Search for the cell housing the specified text and yield its [X, Y] center coordinate. 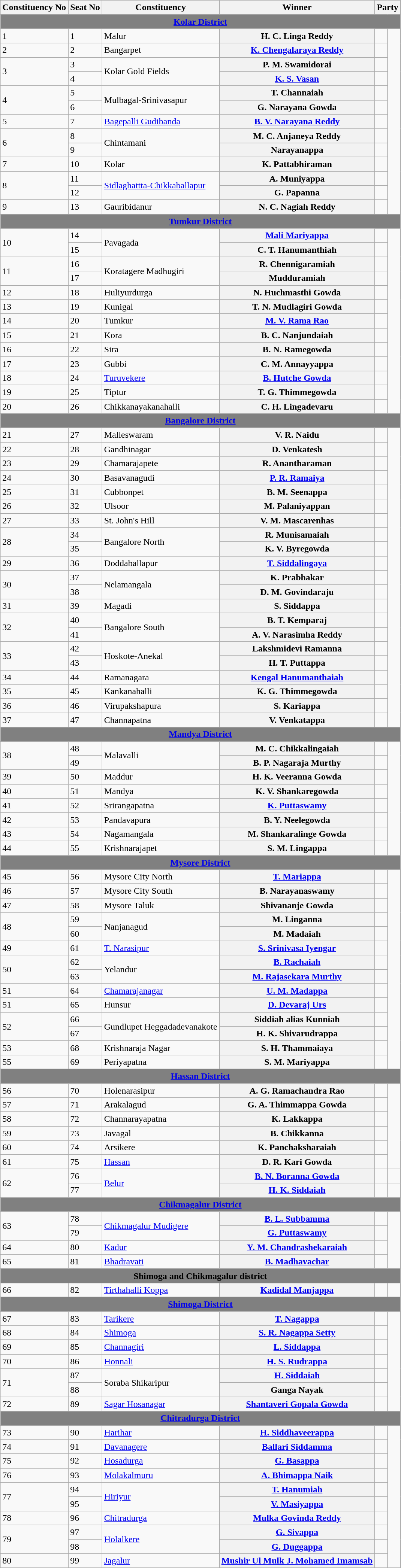
M. Madaiah [297, 934]
H. T. Puttappa [297, 663]
Siddiah alias Kunniah [297, 1019]
Chintamani [160, 143]
Chikkanayakanahalli [160, 406]
M. V. Rama Rao [297, 321]
T. Hanumiah [297, 1489]
Channarayapatna [160, 1119]
G. A. Thimmappa Gowda [297, 1105]
B. Hutche Gowda [297, 378]
B. N. Ramegowda [297, 349]
Gubbi [160, 364]
Turuvekere [160, 378]
Kengal Hanumanthaiah [297, 677]
89 [85, 1404]
Gundlupet Heggadadevanakote [160, 1026]
Javagal [160, 1133]
U. M. Madappa [297, 991]
90 [85, 1432]
Pandavapura [160, 820]
N. Huchmasthi Gowda [297, 292]
A. V. Narasimha Reddy [297, 635]
87 [85, 1376]
B. N. Boranna Gowda [297, 1176]
Ballari Siddamma [297, 1447]
V. M. Mascarenhas [297, 520]
D. R. Kari Gowda [297, 1162]
B. Y. Neelegowda [297, 820]
Jagalur [160, 1561]
K. G. Thimmegowda [297, 692]
H. Siddaiah [297, 1376]
91 [85, 1447]
Hunsur [160, 1005]
93 [85, 1475]
Periyapatna [160, 1062]
S. M. Lingappa [297, 848]
Kolar [160, 164]
Shivananje Gowda [297, 905]
M. Shankaralinge Gowda [297, 834]
B. M. Seenappa [297, 492]
Kolar District [200, 22]
B. V. Narayana Reddy [297, 121]
M. Rajasekara Murthy [297, 976]
Chamarajapete [160, 464]
N. C. Nagiah Reddy [297, 207]
Nanjanagud [160, 927]
A. Bhimappa Naik [297, 1475]
H. S. Rudrappa [297, 1361]
88 [85, 1390]
Harihar [160, 1432]
Bangalore District [200, 421]
G. Puttaswamy [297, 1233]
Gauribidanur [160, 207]
R. Munisamaiah [297, 535]
K. V. Byregowda [297, 549]
K. S. Vasan [297, 79]
Tiptur [160, 392]
Huliyurdurga [160, 292]
G. Sivappa [297, 1532]
Channagiri [160, 1347]
Sagar Hosanagar [160, 1404]
M. C. Anjaneya Reddy [297, 136]
B. T. Kemparaj [297, 620]
Krishnarajapet [160, 848]
M. Palaniyappan [297, 506]
Yelandur [160, 969]
T. Narasipur [160, 948]
B. L. Subbamma [297, 1219]
B. Chikkanna [297, 1133]
81 [85, 1261]
Tumkur [160, 321]
Constituency No [34, 7]
Mysore City North [160, 877]
T. Siddalingaya [297, 563]
83 [85, 1318]
H. K. Siddaiah [297, 1190]
Tarikere [160, 1318]
Party [388, 7]
Molakalmuru [160, 1475]
Chitradurga District [200, 1418]
Mandya District [200, 734]
Belur [160, 1183]
Bangarpet [160, 50]
S. Siddappa [297, 606]
Pavagada [160, 243]
H. Siddhaveerappa [297, 1432]
M. C. Chikkalingaiah [297, 748]
Doddaballapur [160, 563]
K. Puttaswamy [297, 805]
Y. M. Chandrashekaraiah [297, 1247]
Davanagere [160, 1447]
K. Panchaksharaiah [297, 1148]
L. Siddappa [297, 1347]
B. Rachaiah [297, 962]
B. Madhavachar [297, 1261]
54 [85, 834]
Kolar Gold Fields [160, 72]
86 [85, 1361]
Winner [297, 7]
Cubbonpet [160, 492]
V. Masiyappa [297, 1504]
R. Chennigaramiah [297, 264]
K. Prabhakar [297, 577]
96 [85, 1518]
Tumkur District [200, 221]
D. Venkatesh [297, 449]
Chikmagalur Mudigere [160, 1226]
Soraba Shikaripur [160, 1383]
99 [85, 1561]
K. V. Shankaregowda [297, 791]
H. C. Linga Reddy [297, 36]
Shimoga District [200, 1304]
Shantaveri Gopala Gowda [297, 1404]
Malavalli [160, 756]
Lakshmidevi Ramanna [297, 649]
C. H. Lingadevaru [297, 406]
Hoskote-Anekal [160, 656]
Gandhinagar [160, 449]
Hassan District [200, 1076]
T. N. Mudlagiri Gowda [297, 307]
Arakalagud [160, 1105]
Virupakshapura [160, 706]
Mysore District [200, 862]
Shimoga [160, 1333]
98 [85, 1547]
Malleswaram [160, 435]
H. K. Veeranna Gowda [297, 777]
R. Anantharaman [297, 464]
K. Lakkappa [297, 1119]
97 [85, 1532]
C. T. Hanumanthiah [297, 250]
Tirthahalli Koppa [160, 1290]
S. H. Thammaiaya [297, 1048]
Mandya [160, 791]
Krishnaraja Nagar [160, 1048]
Bangalore North [160, 542]
S. M. Mariyappa [297, 1062]
Honnali [160, 1361]
Holenarasipur [160, 1091]
Bhadravati [160, 1261]
Kunigal [160, 307]
K. Pattabhiraman [297, 164]
Shimoga and Chikmagalur district [200, 1276]
92 [85, 1461]
A. Muniyappa [297, 179]
Mulbagal-Srinivasapur [160, 100]
95 [85, 1504]
B. Narayanaswamy [297, 891]
Constituency [160, 7]
Sira [160, 349]
Srirangapatna [160, 805]
C. M. Annayyappa [297, 364]
Nagamangala [160, 834]
Seat No [85, 7]
Mysore Taluk [160, 905]
G. Papanna [297, 193]
S. R. Nagappa Setty [297, 1333]
T. Channaiah [297, 93]
B. P. Nagaraja Murthy [297, 763]
Hosadurga [160, 1461]
T. G. Thimmegowda [297, 392]
G. Basappa [297, 1461]
B. C. Nanjundaiah [297, 335]
T. Mariappa [297, 877]
Chamarajanagar [160, 991]
Koratagere Madhugiri [160, 271]
Mulka Govinda Reddy [297, 1518]
St. John's Hill [160, 520]
S. Srinivasa Iyengar [297, 948]
Hiriyur [160, 1496]
Ganga Nayak [297, 1390]
S. Kariappa [297, 706]
Ramanagara [160, 677]
Mysore City South [160, 891]
Hassan [160, 1162]
P. M. Swamidorai [297, 64]
Sidlaghattta-Chikkaballapur [160, 186]
Malur [160, 36]
Mudduramiah [297, 278]
Arsikere [160, 1148]
P. R. Ramaiya [297, 478]
V. R. Naidu [297, 435]
D. Devaraj Urs [297, 1005]
84 [85, 1333]
Bagepalli Gudibanda [160, 121]
82 [85, 1290]
Kadidal Manjappa [297, 1290]
D. M. Govindaraju [297, 592]
94 [85, 1489]
Magadi [160, 606]
M. Linganna [297, 920]
Ulsoor [160, 506]
H. K. Shivarudrappa [297, 1033]
A. G. Ramachandra Rao [297, 1091]
Bangalore South [160, 627]
G. Narayana Gowda [297, 107]
Nelamangala [160, 584]
K. Chengalaraya Reddy [297, 50]
Basavanagudi [160, 478]
85 [85, 1347]
Chitradurga [160, 1518]
Chikmagalur District [200, 1204]
Mali Mariyappa [297, 235]
Kora [160, 335]
Holalkere [160, 1539]
Mushir Ul Mulk J. Mohamed Imamsab [297, 1561]
G. Duggappa [297, 1547]
Maddur [160, 777]
V. Venkatappa [297, 720]
T. Nagappa [297, 1318]
Channapatna [160, 720]
Kankanahalli [160, 692]
Kadur [160, 1247]
Narayanappa [297, 150]
